Determine the [X, Y] coordinate at the center of the cell enclosing the given text.  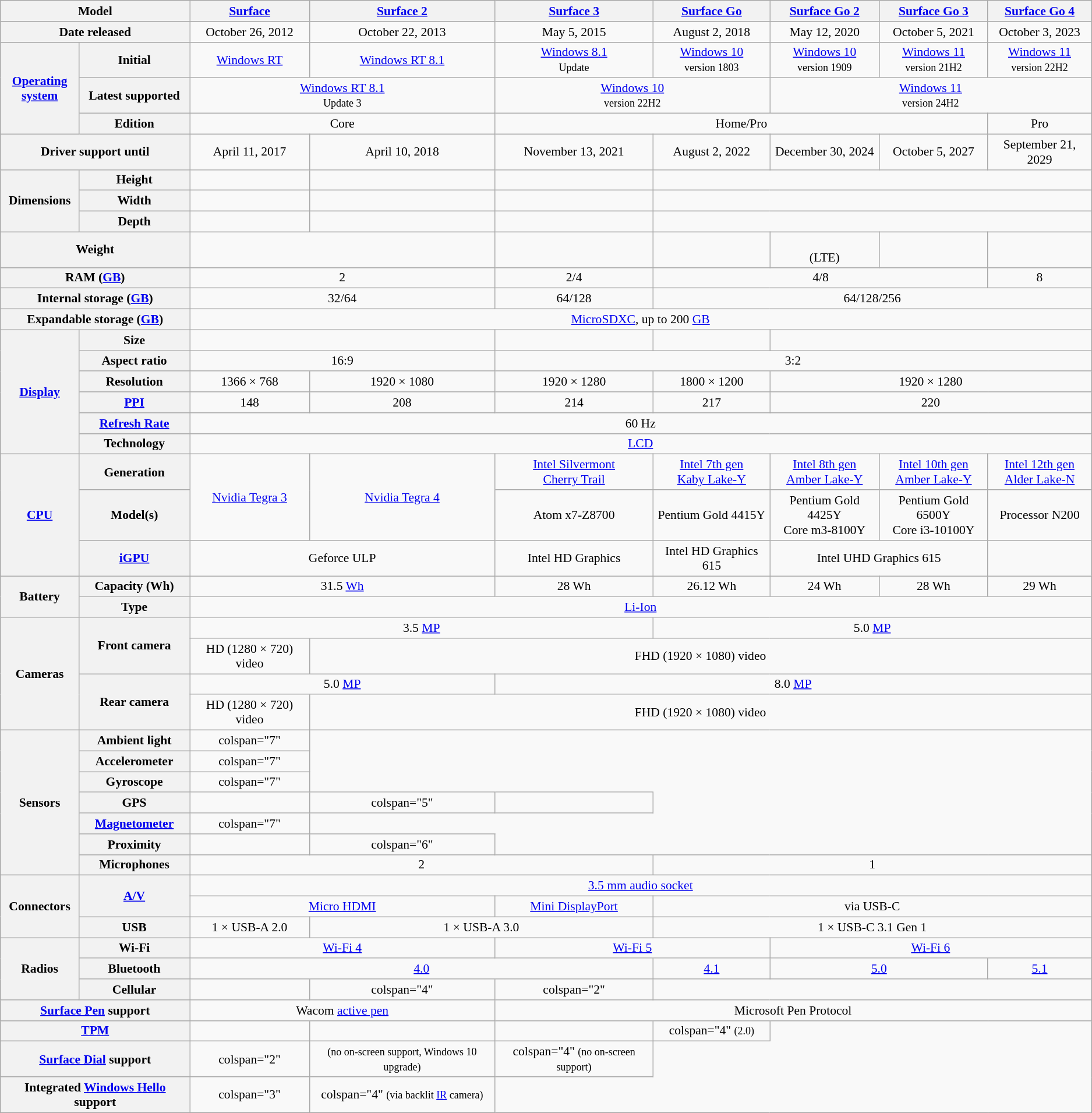
October 22, 2013 [402, 32]
Operating system [40, 88]
GPS [134, 803]
Surface Pen support [96, 1010]
September 21, 2029 [1039, 151]
Atom x7-Z8700 [574, 515]
Battery [40, 596]
Pentium Gold 4415Y [712, 515]
Nvidia Tegra 4 [402, 497]
Size [134, 340]
TPM [96, 1031]
1 × USB-C 3.1 Gen 1 [872, 927]
Bluetooth [134, 969]
August 2, 2022 [712, 151]
November 13, 2021 [574, 151]
24 Wh [825, 586]
Display [40, 392]
RAM (GB) [96, 278]
October 26, 2012 [250, 32]
Intel 12th genAlder Lake-N [1039, 472]
Microphones [134, 865]
217 [712, 402]
214 [574, 402]
Depth [134, 222]
3.5 mm audio socket [641, 886]
Surface Go 4 [1039, 11]
Pentium Gold 4425YCore m3-8100Y [825, 515]
Intel 8th genAmber Lake-Y [825, 472]
Intel 7th genKaby Lake-Y [712, 472]
Width [134, 201]
MicroSDXC, up to 200 GB [641, 320]
via USB-C [872, 907]
colspan="5" [402, 803]
Type [134, 607]
Ambient light [134, 741]
October 3, 2023 [1039, 32]
Proximity [134, 845]
iGPU [134, 558]
Latest supported [134, 96]
Windows 10 version 1909 [825, 59]
Geforce ULP [342, 558]
4.0 [422, 969]
Capacity (Wh) [134, 586]
1 [872, 865]
Windows 11 version 21H2 [933, 59]
Cellular [134, 990]
Processor N200 [1039, 515]
Resolution [134, 382]
May 5, 2015 [574, 32]
2/4 [574, 278]
208 [402, 402]
October 5, 2027 [933, 151]
LCD [641, 444]
220 [931, 402]
Internal storage (GB) [96, 299]
Windows RT 8.1 [402, 59]
Sensors [40, 803]
Model [96, 11]
Dimensions [40, 200]
December 30, 2024 [825, 151]
October 5, 2021 [933, 32]
Expandable storage (GB) [96, 320]
PPI [134, 402]
1800 × 1200 [712, 382]
148 [250, 402]
Integrated Windows Hello support [96, 1095]
16:9 [342, 361]
26.12 Wh [712, 586]
Surface 2 [402, 11]
5.1 [1039, 969]
Accelerometer [134, 761]
Surface Go 2 [825, 11]
Surface Go 3 [933, 11]
4.1 [712, 969]
(LTE) [825, 249]
Driver support until [96, 151]
Wi-Fi 4 [342, 948]
Model(s) [134, 515]
Pentium Gold 6500YCore i3-10100Y [933, 515]
Initial [134, 59]
60 Hz [641, 423]
1 × USB-A 3.0 [481, 927]
April 10, 2018 [402, 151]
Intel HD Graphics 615 [712, 558]
Home/Pro [742, 124]
Windows RT [250, 59]
4/8 [821, 278]
Mini DisplayPort [574, 907]
3:2 [793, 361]
August 2, 2018 [712, 32]
Date released [96, 32]
Intel UHD Graphics 615 [879, 558]
Li-Ion [641, 607]
1366 × 768 [250, 382]
Magnetometer [134, 824]
31.5 Wh [342, 586]
Windows 10 version 22H2 [632, 96]
Cameras [40, 674]
Windows 11 version 24H2 [931, 96]
29 Wh [1039, 586]
Surface 3 [574, 11]
Intel 10th genAmber Lake-Y [933, 472]
Aspect ratio [134, 361]
1 × USB-A 2.0 [250, 927]
Surface [250, 11]
colspan="6" [402, 845]
CPU [40, 515]
Intel HD Graphics [574, 558]
colspan="4" [402, 990]
USB [134, 927]
colspan="4" (no on-screen support) [574, 1059]
Rear camera [134, 702]
Pro [1039, 124]
Windows 11 version 22H2 [1039, 59]
Micro HDMI [342, 907]
Windows 10 version 1803 [712, 59]
32/64 [342, 299]
Surface Go [712, 11]
Wi-Fi [134, 948]
8 [1039, 278]
Generation [134, 472]
Wi-Fi 6 [931, 948]
Wacom active pen [342, 1010]
Technology [134, 444]
Connectors [40, 906]
Gyroscope [134, 782]
Front camera [134, 645]
8.0 MP [793, 684]
Weight [96, 249]
May 12, 2020 [825, 32]
Nvidia Tegra 3 [250, 497]
1920 × 1080 [402, 382]
64/128/256 [872, 299]
Edition [134, 124]
colspan="4" (via backlit IR camera) [402, 1095]
Refresh Rate [134, 423]
A/V [134, 896]
3.5 MP [422, 628]
Height [134, 180]
64/128 [574, 299]
colspan="3" [250, 1095]
Windows RT 8.1 Update 3 [342, 96]
colspan="4" (2.0) [712, 1031]
Intel SilvermontCherry Trail [574, 472]
Microsoft Pen Protocol [793, 1010]
5.0 [879, 969]
Radios [40, 969]
Core [342, 124]
Surface Dial support [96, 1059]
April 11, 2017 [250, 151]
Wi-Fi 5 [632, 948]
(no on-screen support, Windows 10 upgrade) [402, 1059]
Windows 8.1 Update [574, 59]
